Extract the (X, Y) coordinate from the center of the cell holding the provided text.  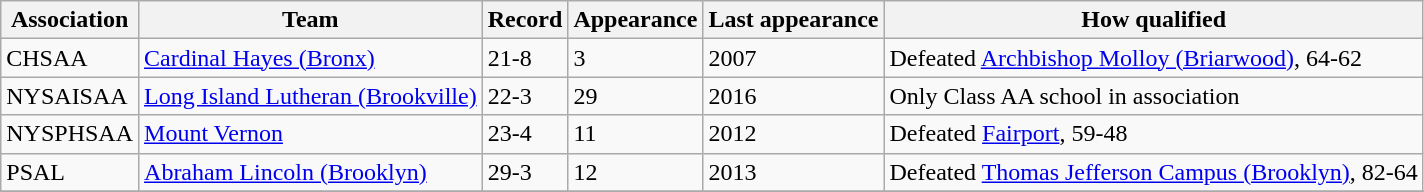
Team (311, 20)
NYSAISAA (70, 96)
29-3 (525, 172)
CHSAA (70, 58)
11 (636, 134)
2016 (794, 96)
Appearance (636, 20)
3 (636, 58)
2007 (794, 58)
21-8 (525, 58)
Last appearance (794, 20)
Association (70, 20)
Abraham Lincoln (Brooklyn) (311, 172)
Cardinal Hayes (Bronx) (311, 58)
Mount Vernon (311, 134)
Only Class AA school in association (1154, 96)
Defeated Archbishop Molloy (Briarwood), 64-62 (1154, 58)
2012 (794, 134)
Long Island Lutheran (Brookville) (311, 96)
Record (525, 20)
Defeated Fairport, 59-48 (1154, 134)
PSAL (70, 172)
NYSPHSAA (70, 134)
22-3 (525, 96)
2013 (794, 172)
Defeated Thomas Jefferson Campus (Brooklyn), 82-64 (1154, 172)
23-4 (525, 134)
29 (636, 96)
12 (636, 172)
How qualified (1154, 20)
